Output the [X, Y] coordinate of the center of the cell containing the given text.  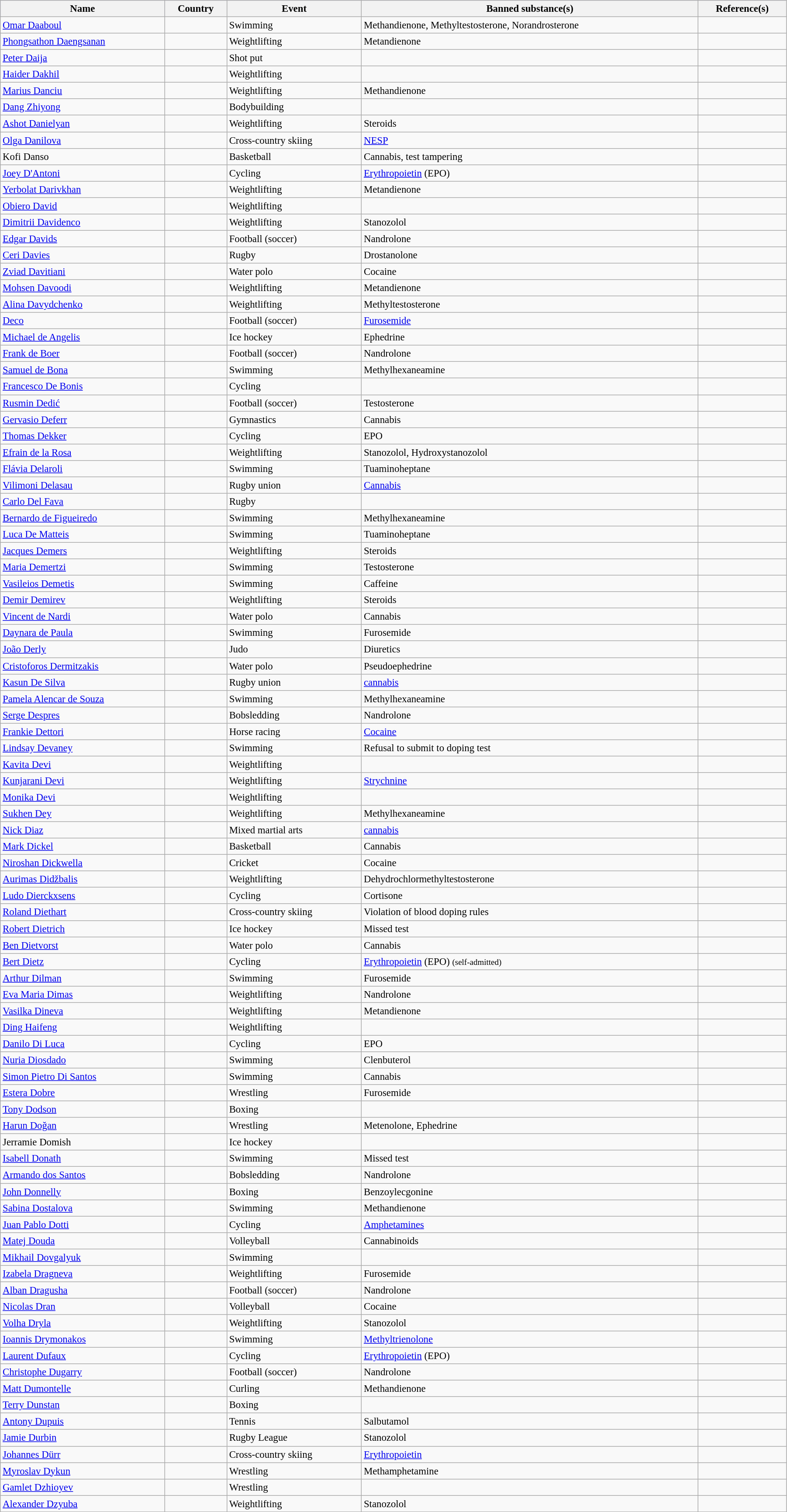
Bert Dietz [83, 961]
Nuria Diosdado [83, 1060]
Cannabis, test tampering [530, 156]
Refusal to submit to doping test [530, 748]
Curling [294, 1389]
Diuretics [530, 649]
Joey D'Antoni [83, 173]
Niroshan Dickwella [83, 863]
Cannabinoids [530, 1241]
Omar Daaboul [83, 25]
Gamlet Dzhioyev [83, 1487]
Jacques Demers [83, 551]
Gervasio Deferr [83, 420]
Ludo Dierckxsens [83, 896]
Demir Demirev [83, 600]
Sukhen Dey [83, 814]
Francesco De Bonis [83, 387]
Banned substance(s) [530, 9]
Bernardo de Figueiredo [83, 518]
Strychnine [530, 781]
Deco [83, 321]
Vasileios Demetis [83, 584]
Clenbuterol [530, 1060]
Volha Dryla [83, 1323]
Edgar Davids [83, 239]
Kavita Devi [83, 764]
Obiero David [83, 206]
Serge Despres [83, 715]
Caffeine [530, 584]
Haider Dakhil [83, 74]
Pamela Alencar de Souza [83, 699]
Ashot Danielyan [83, 124]
Stanozolol, Hydroxystanozolol [530, 452]
Armando dos Santos [83, 1175]
NESP [530, 140]
Laurent Dufaux [83, 1356]
Rusmin Dedić [83, 403]
Drostanolone [530, 255]
Violation of blood doping rules [530, 912]
Methamphetamine [530, 1471]
João Derly [83, 649]
John Donnelly [83, 1192]
Juan Pablo Dotti [83, 1224]
Cricket [294, 863]
Reference(s) [742, 9]
Alina Davydchenko [83, 305]
Michael de Angelis [83, 337]
Isabell Donath [83, 1158]
Lindsay Devaney [83, 748]
Horse racing [294, 732]
Bodybuilding [294, 107]
Thomas Dekker [83, 436]
Alexander Dzyuba [83, 1504]
Marius Danciu [83, 91]
Shot put [294, 58]
Phongsathon Daengsanan [83, 42]
Estera Dobre [83, 1093]
Dehydrochlormethyltestosterone [530, 879]
Sabina Dostalova [83, 1208]
Monika Devi [83, 797]
Matej Douda [83, 1241]
Arthur Dilman [83, 978]
Benzoylecgonine [530, 1192]
Simon Pietro Di Santos [83, 1077]
Pseudoephedrine [530, 666]
Olga Danilova [83, 140]
Tennis [294, 1422]
Ben Dietvorst [83, 945]
Yerbolat Darivkhan [83, 189]
Luca De Matteis [83, 534]
Eva Maria Dimas [83, 995]
Ephedrine [530, 337]
Ding Haifeng [83, 1027]
Flávia Delaroli [83, 469]
Danilo Di Luca [83, 1044]
Jerramie Domish [83, 1142]
Daynara de Paula [83, 633]
Methyltrienolone [530, 1339]
Methandienone, Methyltestosterone, Norandrosterone [530, 25]
Mixed martial arts [294, 830]
Judo [294, 649]
Rugby League [294, 1438]
Frankie Dettori [83, 732]
Kunjarani Devi [83, 781]
Vasilka Dineva [83, 1011]
Harun Doğan [83, 1126]
Maria Demertzi [83, 567]
Jamie Durbin [83, 1438]
Frank de Boer [83, 354]
Alban Dragusha [83, 1290]
Peter Daija [83, 58]
Country [196, 9]
Christophe Dugarry [83, 1372]
Johannes Dürr [83, 1454]
Mikhail Dovgalyuk [83, 1257]
Cristoforos Dermitzakis [83, 666]
Terry Dunstan [83, 1405]
Vilimoni Delasau [83, 485]
Erythropoietin (EPO) (self-admitted) [530, 961]
Gymnastics [294, 420]
Robert Dietrich [83, 929]
Mohsen Davoodi [83, 288]
Kasun De Silva [83, 682]
Tony Dodson [83, 1110]
Carlo Del Fava [83, 502]
Efrain de la Rosa [83, 452]
Matt Dumontelle [83, 1389]
Antony Dupuis [83, 1422]
Amphetamines [530, 1224]
Methyltestosterone [530, 305]
Izabela Dragneva [83, 1274]
Event [294, 9]
Myroslav Dykun [83, 1471]
Samuel de Bona [83, 370]
Name [83, 9]
Salbutamol [530, 1422]
Dang Zhiyong [83, 107]
Roland Diethart [83, 912]
Nick Diaz [83, 830]
Ioannis Drymonakos [83, 1339]
Aurimas Didžbalis [83, 879]
Vincent de Nardi [83, 617]
Cortisone [530, 896]
Erythropoietin [530, 1454]
Ceri Davies [83, 255]
Nicolas Dran [83, 1307]
Kofi Danso [83, 156]
Zviad Davitiani [83, 271]
Metenolone, Ephedrine [530, 1126]
Dimitrii Davidenco [83, 222]
Mark Dickel [83, 846]
